Identify which cell holds the provided text, then report its (X, Y) central coordinate. 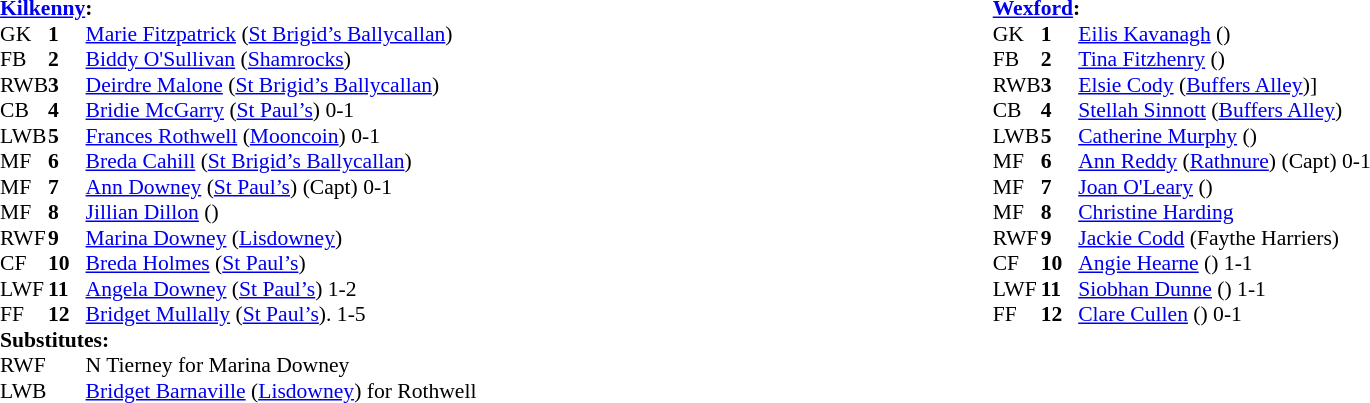
Breda Cahill (St Brigid’s Ballycallan) (282, 161)
Ann Downey (St Paul’s) (Capt) 0-1 (282, 187)
Marina Downey (Lisdowney) (282, 238)
Deirdre Malone (St Brigid’s Ballycallan) (282, 85)
Substitutes: (238, 340)
Biddy O'Sullivan (Shamrocks) (282, 59)
N Tierney for Marina Downey (282, 365)
Jillian Dillon () (282, 213)
Bridget Mullally (St Paul’s). 1-5 (282, 315)
Marie Fitzpatrick (St Brigid’s Ballycallan) (282, 34)
Angela Downey (St Paul’s) 1-2 (282, 289)
Bridie McGarry (St Paul’s) 0-1 (282, 111)
Frances Rothwell (Mooncoin) 0-1 (282, 136)
Breda Holmes (St Paul’s) (282, 263)
